Return [x, y] of the center of cell containing provided text 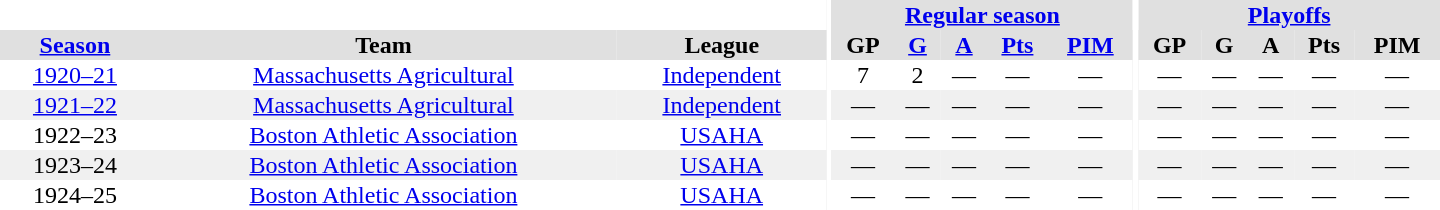
League [722, 45]
1923–24 [75, 165]
Season [75, 45]
7 [864, 75]
Playoffs [1289, 15]
1924–25 [75, 195]
1920–21 [75, 75]
Regular season [983, 15]
Team [384, 45]
2 [918, 75]
1922–23 [75, 135]
1921–22 [75, 105]
